Scan for the cell matching the given text and deliver its [X, Y] coordinate at center. 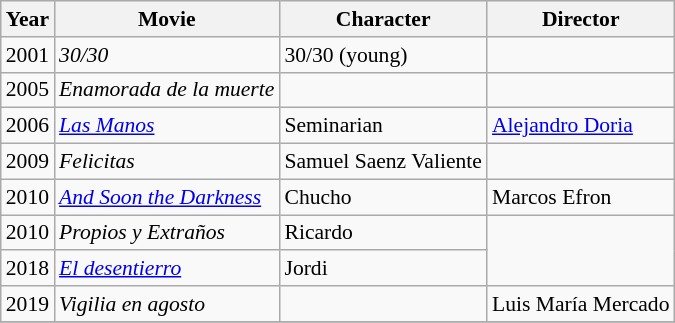
2006 [28, 126]
2009 [28, 162]
Alejandro Doria [581, 126]
El desentierro [166, 269]
2019 [28, 304]
Chucho [383, 197]
Propios y Extraños [166, 233]
Enamorada de la muerte [166, 90]
30/30 (young) [383, 55]
2001 [28, 55]
Luis María Mercado [581, 304]
Marcos Efron [581, 197]
Jordi [383, 269]
Felicitas [166, 162]
Las Manos [166, 126]
Ricardo [383, 233]
Samuel Saenz Valiente [383, 162]
2018 [28, 269]
Director [581, 19]
Seminarian [383, 126]
And Soon the Darkness [166, 197]
Vigilia en agosto [166, 304]
2005 [28, 90]
Year [28, 19]
Movie [166, 19]
Character [383, 19]
30/30 [166, 55]
